From the cell containing the given text, extract its center point as (X, Y) coordinate. 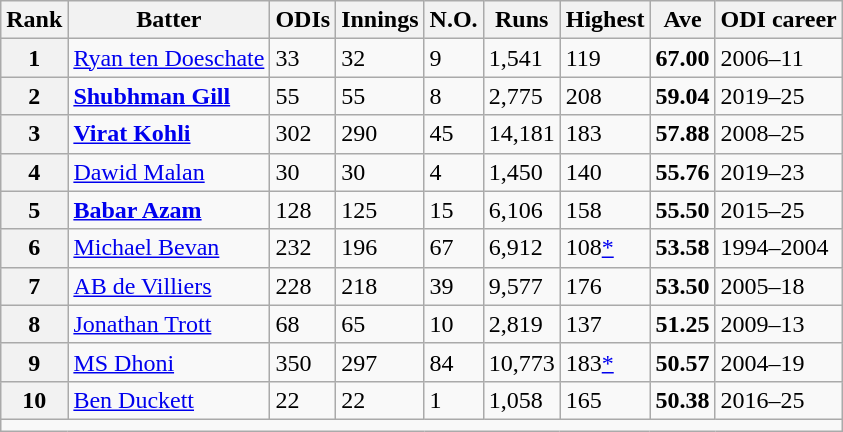
Shubhman Gill (169, 96)
302 (303, 134)
350 (303, 362)
67.00 (682, 58)
183* (605, 362)
14,181 (522, 134)
55.76 (682, 172)
2004–19 (778, 362)
196 (380, 248)
7 (34, 286)
50.57 (682, 362)
165 (605, 400)
10,773 (522, 362)
128 (303, 210)
1,541 (522, 58)
Babar Azam (169, 210)
158 (605, 210)
2016–25 (778, 400)
Jonathan Trott (169, 324)
AB de Villiers (169, 286)
Michael Bevan (169, 248)
176 (605, 286)
84 (454, 362)
232 (303, 248)
N.O. (454, 20)
1994–2004 (778, 248)
39 (454, 286)
ODI career (778, 20)
51.25 (682, 324)
Ben Duckett (169, 400)
297 (380, 362)
108* (605, 248)
2008–25 (778, 134)
Batter (169, 20)
Ave (682, 20)
218 (380, 286)
2009–13 (778, 324)
Rank (34, 20)
6 (34, 248)
Innings (380, 20)
5 (34, 210)
Dawid Malan (169, 172)
2 (34, 96)
Highest (605, 20)
1,450 (522, 172)
183 (605, 134)
2,819 (522, 324)
53.58 (682, 248)
2005–18 (778, 286)
1,058 (522, 400)
ODIs (303, 20)
2019–23 (778, 172)
MS Dhoni (169, 362)
59.04 (682, 96)
15 (454, 210)
32 (380, 58)
140 (605, 172)
228 (303, 286)
55.50 (682, 210)
68 (303, 324)
Runs (522, 20)
Ryan ten Doeschate (169, 58)
67 (454, 248)
65 (380, 324)
125 (380, 210)
2019–25 (778, 96)
6,912 (522, 248)
2,775 (522, 96)
2015–25 (778, 210)
9,577 (522, 286)
119 (605, 58)
50.38 (682, 400)
2006–11 (778, 58)
208 (605, 96)
53.50 (682, 286)
6,106 (522, 210)
137 (605, 324)
33 (303, 58)
3 (34, 134)
Virat Kohli (169, 134)
45 (454, 134)
290 (380, 134)
57.88 (682, 134)
